Provide the (x, y) coordinate of the cell's center where the given text is located.  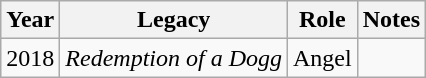
2018 (30, 58)
Redemption of a Dogg (174, 58)
Angel (323, 58)
Year (30, 20)
Notes (391, 20)
Legacy (174, 20)
Role (323, 20)
